Pinpoint the cell where the given text exists, returning its (x, y) midpoint coordinate. 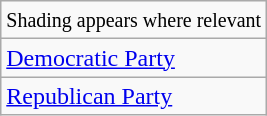
Republican Party (134, 96)
Shading appears where relevant (134, 20)
Democratic Party (134, 58)
